Locate the cell with the specified text and output its (x, y) center coordinate. 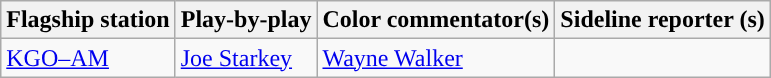
KGO–AM (88, 58)
Flagship station (88, 20)
Sideline reporter (s) (662, 20)
Color commentator(s) (436, 20)
Joe Starkey (246, 58)
Wayne Walker (436, 58)
Play-by-play (246, 20)
